Return the [x, y] coordinate for the center point of the cell that contains the specified text.  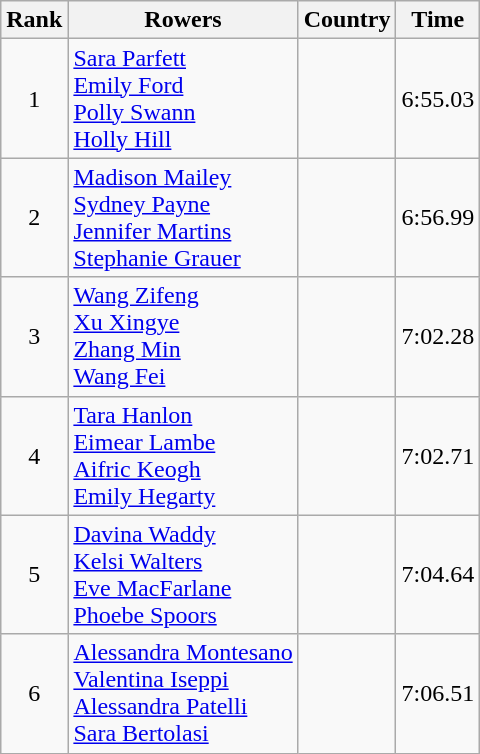
3 [34, 336]
Davina WaddyKelsi WaltersEve MacFarlanePhoebe Spoors [183, 574]
6:55.03 [438, 98]
Wang ZifengXu XingyeZhang MinWang Fei [183, 336]
6:56.99 [438, 218]
2 [34, 218]
7:02.71 [438, 456]
Rowers [183, 20]
7:02.28 [438, 336]
Alessandra MontesanoValentina IseppiAlessandra PatelliSara Bertolasi [183, 694]
Sara ParfettEmily FordPolly SwannHolly Hill [183, 98]
4 [34, 456]
6 [34, 694]
7:04.64 [438, 574]
7:06.51 [438, 694]
Madison MaileySydney PayneJennifer MartinsStephanie Grauer [183, 218]
1 [34, 98]
Tara HanlonEimear LambeAifric KeoghEmily Hegarty [183, 456]
Time [438, 20]
5 [34, 574]
Rank [34, 20]
Country [347, 20]
